Return the [X, Y] coordinate for the center point of the cell that contains the specified text.  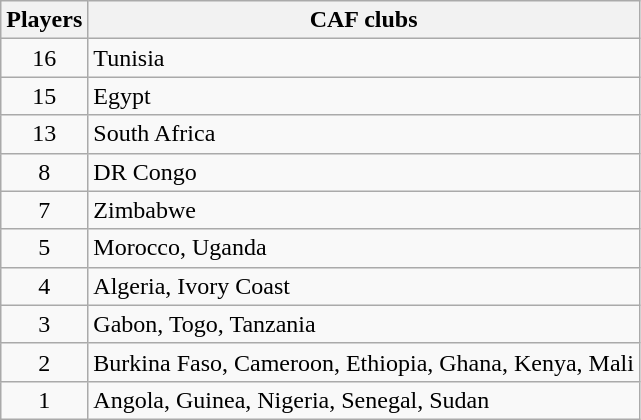
Gabon, Togo, Tanzania [364, 324]
Zimbabwe [364, 210]
South Africa [364, 134]
5 [44, 248]
2 [44, 362]
Players [44, 20]
8 [44, 172]
Tunisia [364, 58]
4 [44, 286]
13 [44, 134]
CAF clubs [364, 20]
7 [44, 210]
Burkina Faso, Cameroon, Ethiopia, Ghana, Kenya, Mali [364, 362]
16 [44, 58]
Algeria, Ivory Coast [364, 286]
3 [44, 324]
DR Congo [364, 172]
Egypt [364, 96]
Angola, Guinea, Nigeria, Senegal, Sudan [364, 400]
Morocco, Uganda [364, 248]
15 [44, 96]
1 [44, 400]
